Search for the cell housing the specified text and yield its [x, y] center coordinate. 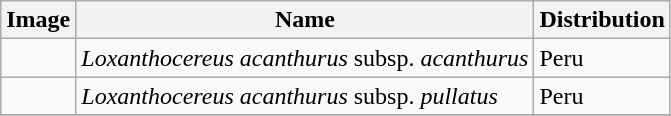
Image [38, 20]
Loxanthocereus acanthurus subsp. pullatus [305, 96]
Loxanthocereus acanthurus subsp. acanthurus [305, 58]
Name [305, 20]
Distribution [602, 20]
